Extract the (X, Y) coordinate from the center of the cell holding the provided text.  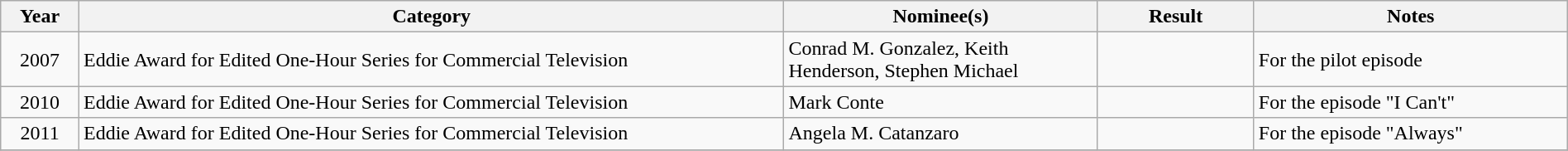
Category (432, 17)
2010 (40, 102)
Angela M. Catanzaro (941, 134)
Result (1176, 17)
For the episode "Always" (1411, 134)
Year (40, 17)
2011 (40, 134)
Conrad M. Gonzalez, Keith Henderson, Stephen Michael (941, 60)
For the episode "I Can't" (1411, 102)
Notes (1411, 17)
Mark Conte (941, 102)
Nominee(s) (941, 17)
For the pilot episode (1411, 60)
2007 (40, 60)
